Search for the cell housing the specified text and yield its [X, Y] center coordinate. 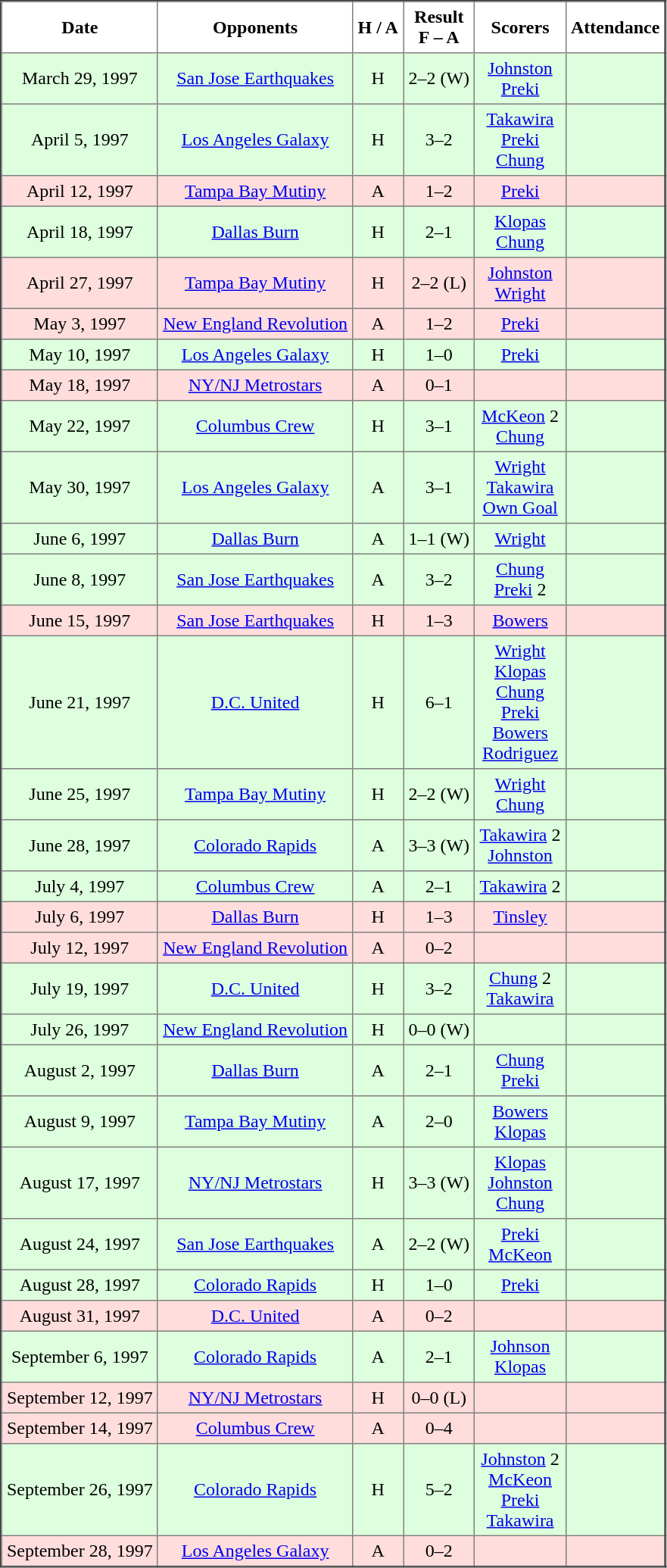
Johnston Wright [520, 283]
June 8, 1997 [80, 579]
Johnston 2 McKeon Preki Takawira [520, 1490]
0–0 (L) [439, 1398]
0–1 [439, 385]
August 17, 1997 [80, 1182]
Takawira Preki Chung [520, 139]
August 31, 1997 [80, 1316]
April 18, 1997 [80, 232]
Opponents [254, 27]
September 14, 1997 [80, 1428]
Klopas Johnston Chung [520, 1182]
April 5, 1997 [80, 139]
ResultF – A [439, 27]
August 28, 1997 [80, 1285]
H / A [379, 27]
September 6, 1997 [80, 1357]
September 28, 1997 [80, 1551]
Johnston Preki [520, 79]
June 21, 1997 [80, 702]
Takawira 2 Johnston [520, 845]
March 29, 1997 [80, 79]
Wright [520, 539]
Date [80, 27]
May 18, 1997 [80, 385]
5–2 [439, 1490]
2–2 (L) [439, 283]
August 24, 1997 [80, 1245]
Wright Klopas Chung Preki Bowers Rodriguez [520, 702]
Bowers [520, 620]
April 27, 1997 [80, 283]
Johnson Klopas [520, 1357]
Chung 2 Takawira [520, 989]
1–1 (W) [439, 539]
May 30, 1997 [80, 487]
Attendance [616, 27]
April 12, 1997 [80, 191]
May 3, 1997 [80, 323]
May 22, 1997 [80, 426]
0–0 (W) [439, 1029]
2–0 [439, 1122]
July 4, 1997 [80, 886]
August 2, 1997 [80, 1070]
July 12, 1997 [80, 948]
0–4 [439, 1428]
May 10, 1997 [80, 355]
Takawira 2 [520, 886]
August 9, 1997 [80, 1122]
McKeon 2 Chung [520, 426]
Wright Takawira Own Goal [520, 487]
Wright Chung [520, 795]
Bowers Klopas [520, 1122]
Chung Preki 2 [520, 579]
July 26, 1997 [80, 1029]
June 28, 1997 [80, 845]
September 26, 1997 [80, 1490]
September 12, 1997 [80, 1398]
6–1 [439, 702]
June 25, 1997 [80, 795]
July 19, 1997 [80, 989]
June 15, 1997 [80, 620]
Tinsley [520, 917]
Preki McKeon [520, 1245]
Klopas Chung [520, 232]
Chung Preki [520, 1070]
June 6, 1997 [80, 539]
Scorers [520, 27]
July 6, 1997 [80, 917]
